Identify which cell holds the provided text, then report its [x, y] central coordinate. 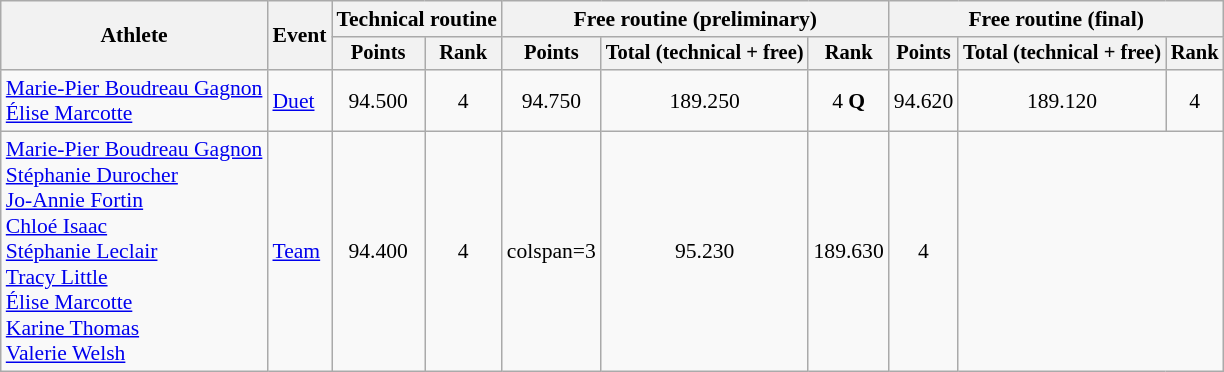
Athlete [134, 36]
94.620 [924, 100]
94.750 [552, 100]
Team [299, 252]
4 Q [848, 100]
Duet [299, 100]
94.500 [378, 100]
Free routine (final) [1056, 19]
Marie-Pier Boudreau GagnonÉlise Marcotte [134, 100]
189.120 [1062, 100]
94.400 [378, 252]
Technical routine [417, 19]
189.250 [705, 100]
Event [299, 36]
Free routine (preliminary) [696, 19]
95.230 [705, 252]
colspan=3 [552, 252]
189.630 [848, 252]
Marie-Pier Boudreau GagnonStéphanie DurocherJo-Annie FortinChloé IsaacStéphanie LeclairTracy LittleÉlise MarcotteKarine ThomasValerie Welsh [134, 252]
